Locate the cell with the specified text and output its (x, y) center coordinate. 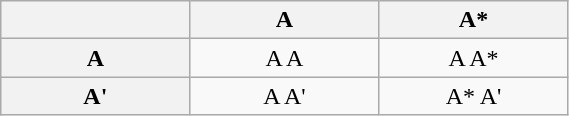
A A* (474, 58)
A A' (284, 96)
A* A' (474, 96)
A' (96, 96)
A* (474, 20)
A A (284, 58)
